Detect which cell encompasses the target text, then output its (x, y) center coordinate. 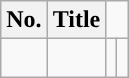
Title (76, 20)
No. (24, 20)
